Extract the (x, y) coordinate from the center of the cell holding the provided text.  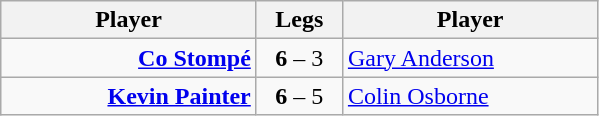
Co Stompé (129, 58)
6 – 5 (299, 96)
Gary Anderson (470, 58)
6 – 3 (299, 58)
Legs (299, 20)
Kevin Painter (129, 96)
Colin Osborne (470, 96)
